Scan for the cell matching the given text and deliver its (X, Y) coordinate at center. 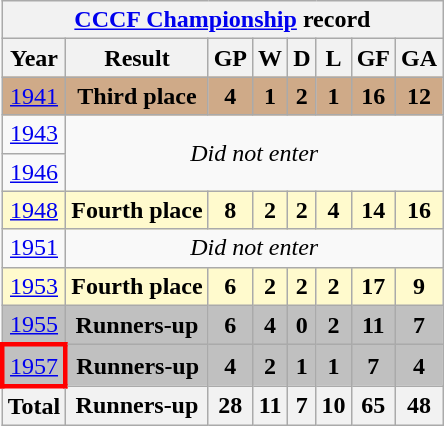
Total (34, 406)
D (302, 58)
65 (373, 406)
12 (418, 96)
1946 (34, 172)
L (334, 58)
1951 (34, 248)
48 (418, 406)
GP (230, 58)
1953 (34, 286)
Year (34, 58)
Result (137, 58)
1955 (34, 325)
14 (373, 210)
W (270, 58)
28 (230, 406)
8 (230, 210)
GA (418, 58)
GF (373, 58)
1957 (34, 366)
10 (334, 406)
CCCF Championship record (222, 20)
17 (373, 286)
1943 (34, 134)
0 (302, 325)
9 (418, 286)
Third place (137, 96)
1948 (34, 210)
1941 (34, 96)
